Locate the cell with the specified text and output its [x, y] center coordinate. 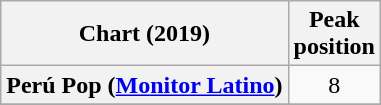
Chart (2019) [144, 34]
Peak position [334, 34]
Perú Pop (Monitor Latino) [144, 85]
8 [334, 85]
